Detect which cell encompasses the target text, then output its [x, y] center coordinate. 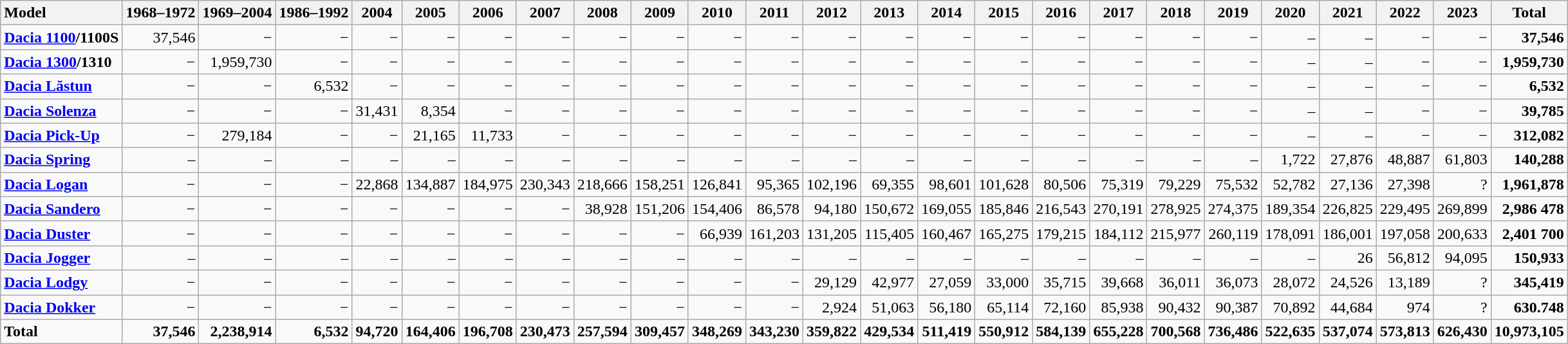
215,977 [1175, 233]
85,938 [1119, 307]
229,495 [1405, 209]
27,059 [946, 282]
56,812 [1405, 258]
22,868 [377, 184]
1968–1972 [161, 13]
Dacia Dokker [62, 307]
38,928 [602, 209]
274,375 [1233, 209]
29,129 [832, 282]
179,215 [1061, 233]
2016 [1061, 13]
8,354 [430, 111]
2,401 700 [1529, 233]
95,365 [774, 184]
345,419 [1529, 282]
429,534 [890, 332]
150,672 [890, 209]
66,939 [717, 233]
230,343 [545, 184]
630.748 [1529, 307]
584,139 [1061, 332]
161,203 [774, 233]
2008 [602, 13]
21,165 [430, 135]
27,398 [1405, 184]
257,594 [602, 332]
196,708 [488, 332]
1986–1992 [314, 13]
94,180 [832, 209]
75,319 [1119, 184]
216,543 [1061, 209]
2014 [946, 13]
Dacia 1300/1310 [62, 62]
27,876 [1348, 160]
10,973,105 [1529, 332]
537,074 [1348, 332]
Dacia Sandero [62, 209]
218,666 [602, 184]
131,205 [832, 233]
160,467 [946, 233]
2021 [1348, 13]
26 [1348, 258]
Dacia Solenza [62, 111]
24,526 [1348, 282]
94,095 [1462, 258]
11,733 [488, 135]
655,228 [1119, 332]
2,924 [832, 307]
27,136 [1348, 184]
312,082 [1529, 135]
13,189 [1405, 282]
158,251 [659, 184]
189,354 [1290, 209]
Dacia Jogger [62, 258]
343,230 [774, 332]
98,601 [946, 184]
2019 [1233, 13]
36,073 [1233, 282]
39,785 [1529, 111]
28,072 [1290, 282]
151,206 [659, 209]
48,887 [1405, 160]
2005 [430, 13]
511,419 [946, 332]
2011 [774, 13]
52,782 [1290, 184]
72,160 [1061, 307]
134,887 [430, 184]
33,000 [1004, 282]
178,091 [1290, 233]
2010 [717, 13]
165,275 [1004, 233]
2,986 478 [1529, 209]
573,813 [1405, 332]
260,119 [1233, 233]
140,288 [1529, 160]
269,899 [1462, 209]
2022 [1405, 13]
Model [62, 13]
2020 [1290, 13]
65,114 [1004, 307]
1969–2004 [237, 13]
102,196 [832, 184]
61,803 [1462, 160]
115,405 [890, 233]
39,668 [1119, 282]
270,191 [1119, 209]
1,961,878 [1529, 184]
Dacia Pick-Up [62, 135]
164,406 [430, 332]
2015 [1004, 13]
154,406 [717, 209]
522,635 [1290, 332]
Dacia Lodgy [62, 282]
2009 [659, 13]
186,001 [1348, 233]
2006 [488, 13]
226,825 [1348, 209]
2012 [832, 13]
974 [1405, 307]
79,229 [1175, 184]
169,055 [946, 209]
150,933 [1529, 258]
Dacia Duster [62, 233]
626,430 [1462, 332]
90,387 [1233, 307]
75,532 [1233, 184]
309,457 [659, 332]
2023 [1462, 13]
184,112 [1119, 233]
197,058 [1405, 233]
Dacia Lăstun [62, 86]
184,975 [488, 184]
80,506 [1061, 184]
56,180 [946, 307]
185,846 [1004, 209]
700,568 [1175, 332]
90,432 [1175, 307]
70,892 [1290, 307]
279,184 [237, 135]
2017 [1119, 13]
44,684 [1348, 307]
278,925 [1175, 209]
736,486 [1233, 332]
359,822 [832, 332]
35,715 [1061, 282]
42,977 [890, 282]
200,633 [1462, 233]
2018 [1175, 13]
2013 [890, 13]
1,722 [1290, 160]
Dacia 1100/1100S [62, 37]
86,578 [774, 209]
69,355 [890, 184]
230,473 [545, 332]
2004 [377, 13]
31,431 [377, 111]
550,912 [1004, 332]
Dacia Logan [62, 184]
51,063 [890, 307]
126,841 [717, 184]
2,238,914 [237, 332]
101,628 [1004, 184]
36,011 [1175, 282]
348,269 [717, 332]
2007 [545, 13]
94,720 [377, 332]
Dacia Spring [62, 160]
